Output the [X, Y] coordinate of the center of the cell containing the given text.  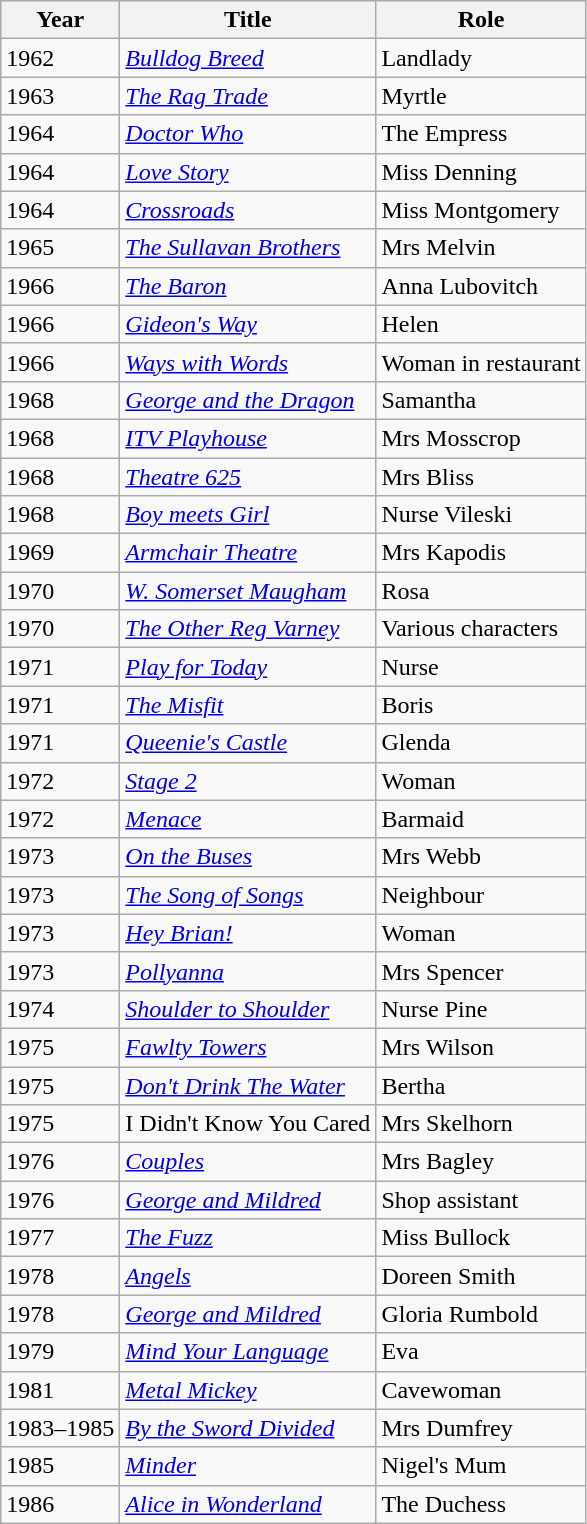
Mrs Skelhorn [481, 1124]
I Didn't Know You Cared [248, 1124]
Boris [481, 705]
Pollyanna [248, 971]
The Sullavan Brothers [248, 248]
Year [60, 20]
1985 [60, 1466]
The Song of Songs [248, 895]
On the Buses [248, 857]
Mrs Dumfrey [481, 1428]
Bertha [481, 1085]
Boy meets Girl [248, 515]
Shop assistant [481, 1200]
Angels [248, 1276]
Gloria Rumbold [481, 1314]
Miss Denning [481, 172]
Mrs Webb [481, 857]
1979 [60, 1352]
Neighbour [481, 895]
By the Sword Divided [248, 1428]
Mrs Mosscrop [481, 438]
Nigel's Mum [481, 1466]
Nurse Vileski [481, 515]
1981 [60, 1390]
Cavewoman [481, 1390]
Gideon's Way [248, 324]
1974 [60, 1009]
The Baron [248, 286]
Role [481, 20]
The Other Reg Varney [248, 629]
Queenie's Castle [248, 743]
Armchair Theatre [248, 553]
Miss Montgomery [481, 210]
1962 [60, 58]
Doreen Smith [481, 1276]
Alice in Wonderland [248, 1504]
The Empress [481, 134]
Minder [248, 1466]
Myrtle [481, 96]
1983–1985 [60, 1428]
Doctor Who [248, 134]
Woman in restaurant [481, 362]
Samantha [481, 400]
Anna Lubovitch [481, 286]
1963 [60, 96]
Metal Mickey [248, 1390]
Couples [248, 1162]
Hey Brian! [248, 933]
Mrs Wilson [481, 1047]
The Rag Trade [248, 96]
George and the Dragon [248, 400]
Mrs Spencer [481, 971]
Mrs Bliss [481, 477]
Mind Your Language [248, 1352]
ITV Playhouse [248, 438]
Play for Today [248, 667]
Various characters [481, 629]
Ways with Words [248, 362]
Miss Bullock [481, 1238]
The Duchess [481, 1504]
The Misfit [248, 705]
Theatre 625 [248, 477]
Mrs Kapodis [481, 553]
1977 [60, 1238]
Menace [248, 819]
Rosa [481, 591]
The Fuzz [248, 1238]
Mrs Melvin [481, 248]
Mrs Bagley [481, 1162]
Title [248, 20]
Barmaid [481, 819]
W. Somerset Maugham [248, 591]
Fawlty Towers [248, 1047]
Eva [481, 1352]
Helen [481, 324]
1986 [60, 1504]
Glenda [481, 743]
1969 [60, 553]
Crossroads [248, 210]
Stage 2 [248, 781]
Landlady [481, 58]
Love Story [248, 172]
Don't Drink The Water [248, 1085]
Bulldog Breed [248, 58]
Nurse [481, 667]
Shoulder to Shoulder [248, 1009]
1965 [60, 248]
Nurse Pine [481, 1009]
